Identify which cell holds the provided text, then report its [X, Y] central coordinate. 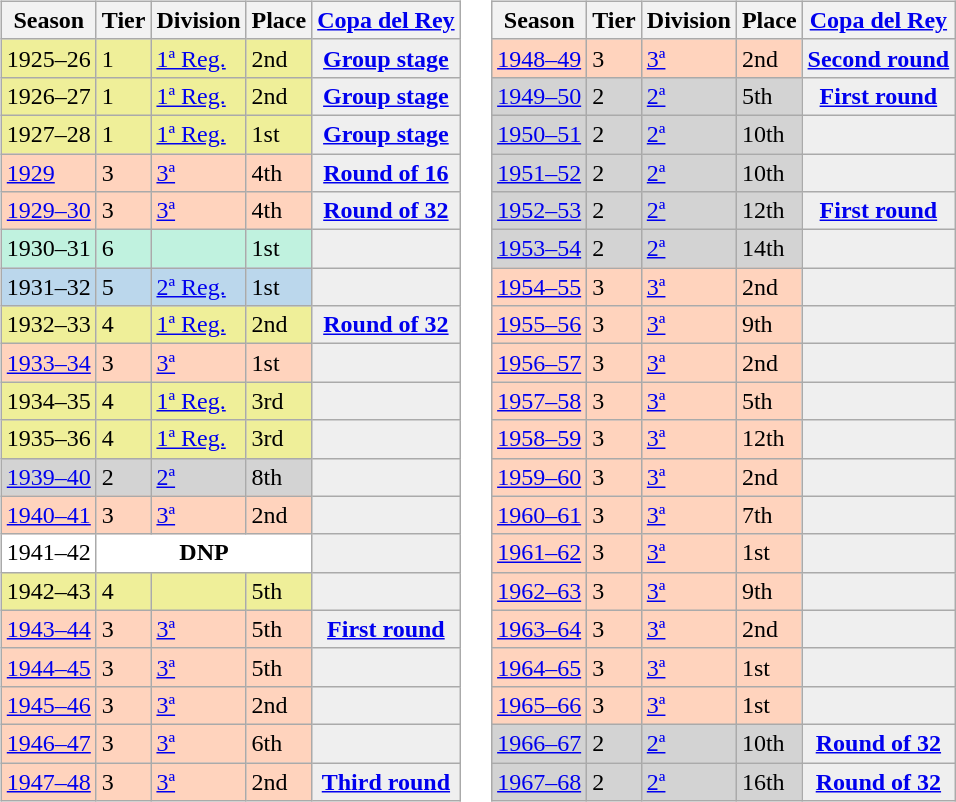
1962–63 [540, 591]
1935–36 [48, 439]
1925–26 [48, 58]
1946–47 [48, 743]
1952–53 [540, 211]
1939–40 [48, 477]
1955–56 [540, 325]
1942–43 [48, 591]
1941–42 [48, 553]
1930–31 [48, 249]
1929–30 [48, 211]
1964–65 [540, 667]
1951–52 [540, 173]
1940–41 [48, 515]
16th [769, 781]
1954–55 [540, 287]
1944–45 [48, 667]
1934–35 [48, 401]
1956–57 [540, 363]
6 [124, 249]
1953–54 [540, 249]
1926–27 [48, 96]
1950–51 [540, 134]
1933–34 [48, 363]
1963–64 [540, 629]
Second round [878, 58]
8th [279, 477]
1959–60 [540, 477]
2ª Reg. [198, 287]
1957–58 [540, 401]
1943–44 [48, 629]
1960–61 [540, 515]
1961–62 [540, 553]
1947–48 [48, 781]
1958–59 [540, 439]
1945–46 [48, 705]
7th [769, 515]
Round of 16 [386, 173]
1965–66 [540, 705]
1966–67 [540, 743]
6th [279, 743]
1932–33 [48, 325]
1949–50 [540, 96]
1929 [48, 173]
1927–28 [48, 134]
1967–68 [540, 781]
DNP [204, 553]
1931–32 [48, 287]
1948–49 [540, 58]
14th [769, 249]
Third round [386, 781]
5 [124, 287]
